Capture the cell that displays the provided text and extract its (X, Y) central coordinate. 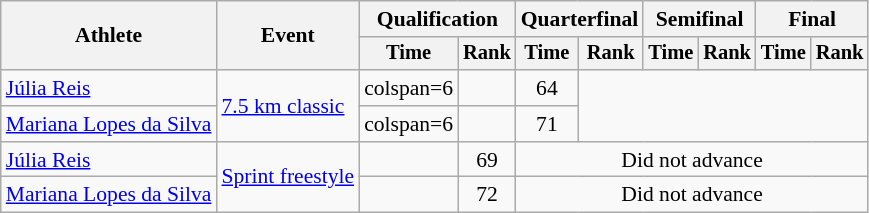
Semifinal (699, 19)
Athlete (109, 36)
Event (288, 36)
69 (487, 160)
Final (812, 19)
Quarterfinal (580, 19)
Qualification (438, 19)
Sprint freestyle (288, 178)
64 (547, 88)
72 (487, 195)
71 (547, 124)
7.5 km classic (288, 106)
